Provide the [X, Y] coordinate of the cell's center where the given text is located.  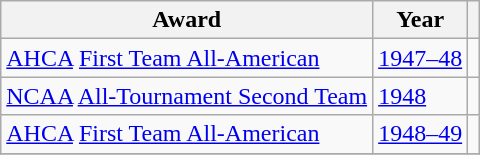
1948 [420, 96]
1948–49 [420, 134]
NCAA All-Tournament Second Team [187, 96]
1947–48 [420, 58]
Award [187, 20]
Year [420, 20]
